Detect which cell encompasses the target text, then output its (X, Y) center coordinate. 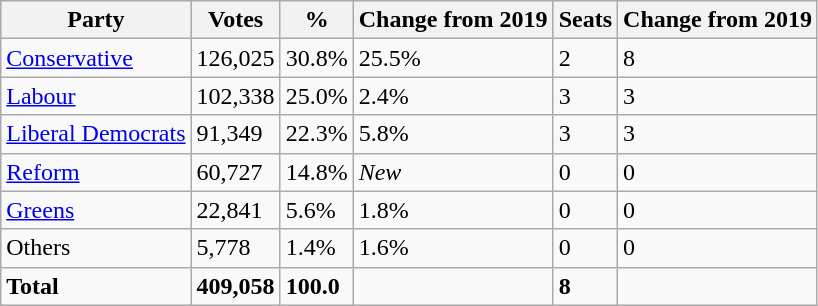
2.4% (453, 96)
Liberal Democrats (96, 134)
102,338 (236, 96)
25.5% (453, 58)
30.8% (316, 58)
New (453, 172)
126,025 (236, 58)
% (316, 20)
22,841 (236, 210)
100.0 (316, 286)
Party (96, 20)
Seats (585, 20)
5.6% (316, 210)
Votes (236, 20)
409,058 (236, 286)
1.8% (453, 210)
Labour (96, 96)
2 (585, 58)
5.8% (453, 134)
22.3% (316, 134)
1.4% (316, 248)
Reform (96, 172)
25.0% (316, 96)
Conservative (96, 58)
91,349 (236, 134)
5,778 (236, 248)
14.8% (316, 172)
Others (96, 248)
Greens (96, 210)
Total (96, 286)
1.6% (453, 248)
60,727 (236, 172)
